Search for the cell housing the specified text and yield its [x, y] center coordinate. 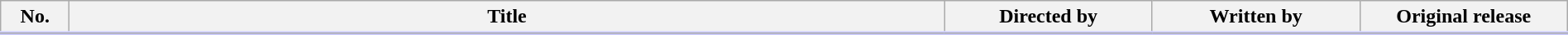
Original release [1464, 17]
Title [507, 17]
No. [35, 17]
Written by [1255, 17]
Directed by [1049, 17]
